Locate the cell with the specified text and output its (x, y) center coordinate. 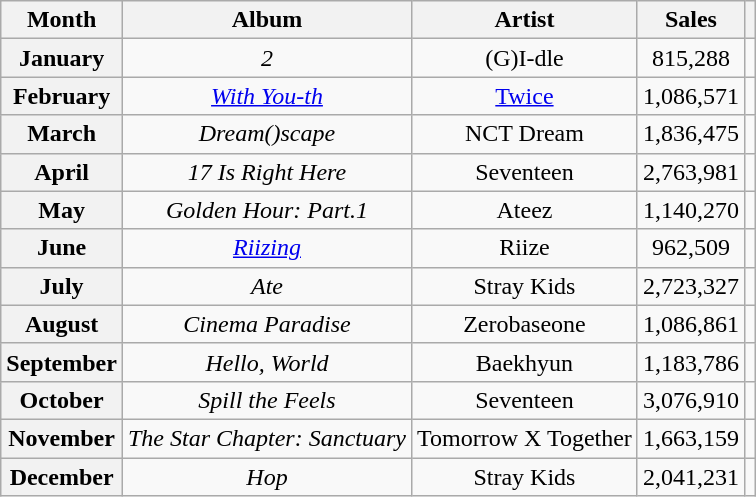
Baekhyun (525, 362)
2,723,327 (690, 286)
Dream()scape (266, 134)
May (62, 210)
February (62, 96)
Ateez (525, 210)
1,836,475 (690, 134)
17 Is Right Here (266, 172)
Tomorrow X Together (525, 438)
Artist (525, 20)
Golden Hour: Part.1 (266, 210)
December (62, 477)
Riizing (266, 248)
2 (266, 58)
March (62, 134)
April (62, 172)
October (62, 400)
NCT Dream (525, 134)
Twice (525, 96)
Month (62, 20)
2,763,981 (690, 172)
January (62, 58)
Cinema Paradise (266, 324)
(G)I-dle (525, 58)
Hello, World (266, 362)
815,288 (690, 58)
Hop (266, 477)
3,076,910 (690, 400)
Ate (266, 286)
Spill the Feels (266, 400)
Riize (525, 248)
1,086,861 (690, 324)
With You-th (266, 96)
1,663,159 (690, 438)
July (62, 286)
September (62, 362)
2,041,231 (690, 477)
August (62, 324)
June (62, 248)
1,183,786 (690, 362)
1,086,571 (690, 96)
1,140,270 (690, 210)
The Star Chapter: Sanctuary (266, 438)
962,509 (690, 248)
November (62, 438)
Album (266, 20)
Sales (690, 20)
Zerobaseone (525, 324)
